Find where the given text appears and provide that cell's center as (X, Y) coordinate. 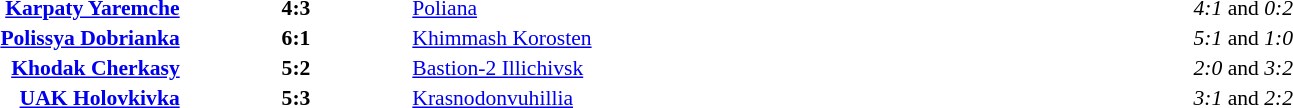
5:2 (296, 68)
Bastion-2 Illichivsk (600, 68)
Khimmash Korosten (600, 38)
6:1 (296, 38)
